Provide the (x, y) coordinate of the cell's center where the given text is located.  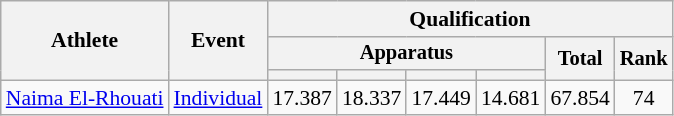
18.337 (372, 98)
Total (580, 58)
Event (218, 40)
17.387 (302, 98)
14.681 (510, 98)
Naima El-Rhouati (85, 98)
74 (644, 98)
Apparatus (406, 54)
Qualification (470, 19)
Rank (644, 58)
17.449 (440, 98)
Athlete (85, 40)
Individual (218, 98)
67.854 (580, 98)
